Scan for the cell matching the given text and deliver its [x, y] coordinate at center. 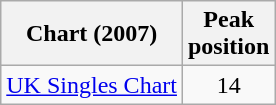
Peakposition [228, 34]
14 [228, 85]
UK Singles Chart [92, 85]
Chart (2007) [92, 34]
